From the cell containing the given text, extract its center point as [x, y] coordinate. 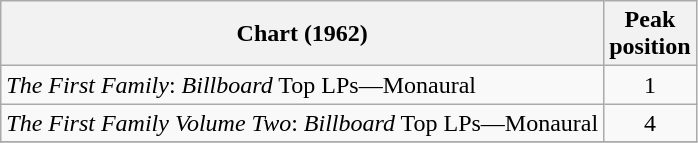
The First Family Volume Two: Billboard Top LPs—Monaural [302, 123]
Peakposition [650, 34]
Chart (1962) [302, 34]
The First Family: Billboard Top LPs—Monaural [302, 85]
4 [650, 123]
1 [650, 85]
